Locate the cell with the specified text and output its [x, y] center coordinate. 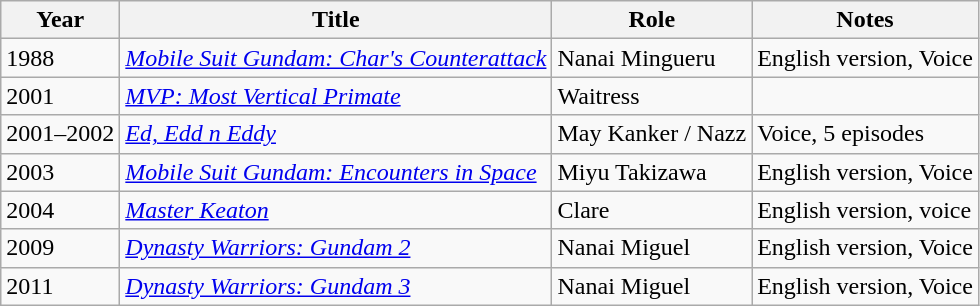
Notes [866, 20]
Mobile Suit Gundam: Encounters in Space [336, 172]
Mobile Suit Gundam: Char's Counterattack [336, 58]
2009 [60, 248]
2001–2002 [60, 134]
1988 [60, 58]
Miyu Takizawa [652, 172]
Nanai Mingueru [652, 58]
Waitress [652, 96]
2001 [60, 96]
Title [336, 20]
Year [60, 20]
2003 [60, 172]
MVP: Most Vertical Primate [336, 96]
2004 [60, 210]
English version, voice [866, 210]
Ed, Edd n Eddy [336, 134]
Dynasty Warriors: Gundam 2 [336, 248]
Clare [652, 210]
Voice, 5 episodes [866, 134]
Dynasty Warriors: Gundam 3 [336, 286]
2011 [60, 286]
Master Keaton [336, 210]
Role [652, 20]
May Kanker / Nazz [652, 134]
